Output the (X, Y) coordinate of the center of the cell containing the given text.  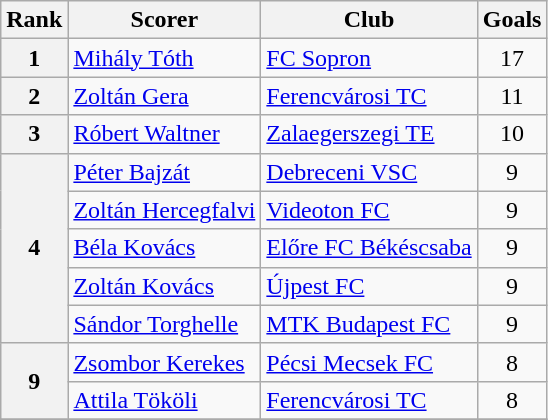
Péter Bajzát (164, 172)
Pécsi Mecsek FC (369, 362)
Béla Kovács (164, 248)
2 (34, 96)
17 (512, 58)
FC Sopron (369, 58)
10 (512, 134)
Rank (34, 20)
Club (369, 20)
Mihály Tóth (164, 58)
3 (34, 134)
Újpest FC (369, 286)
Sándor Torghelle (164, 324)
Videoton FC (369, 210)
Zsombor Kerekes (164, 362)
11 (512, 96)
4 (34, 248)
Előre FC Békéscsaba (369, 248)
Attila Tököli (164, 400)
Zoltán Kovács (164, 286)
Scorer (164, 20)
Zalaegerszegi TE (369, 134)
Róbert Waltner (164, 134)
Zoltán Gera (164, 96)
Zoltán Hercegfalvi (164, 210)
1 (34, 58)
MTK Budapest FC (369, 324)
Debreceni VSC (369, 172)
Goals (512, 20)
